Return [X, Y] of the center of cell containing provided text 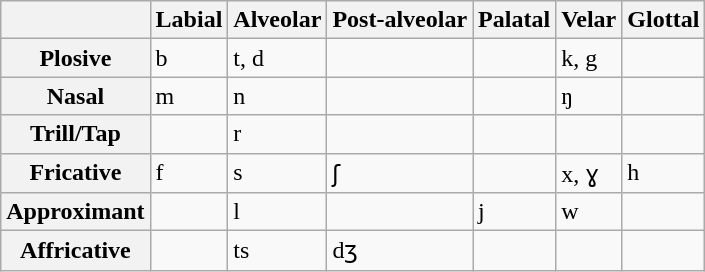
ŋ [589, 96]
f [189, 173]
j [514, 212]
Labial [189, 20]
s [278, 173]
Velar [589, 20]
l [278, 212]
m [189, 96]
h [664, 173]
Nasal [76, 96]
ts [278, 251]
x, ɣ [589, 173]
Trill/Tap [76, 134]
k, g [589, 58]
Fricative [76, 173]
n [278, 96]
r [278, 134]
ʃ [400, 173]
b [189, 58]
Alveolar [278, 20]
Approximant [76, 212]
w [589, 212]
dʒ [400, 251]
Post-alveolar [400, 20]
Affricative [76, 251]
Plosive [76, 58]
t, d [278, 58]
Glottal [664, 20]
Palatal [514, 20]
